Extract the [x, y] coordinate from the center of the cell holding the provided text.  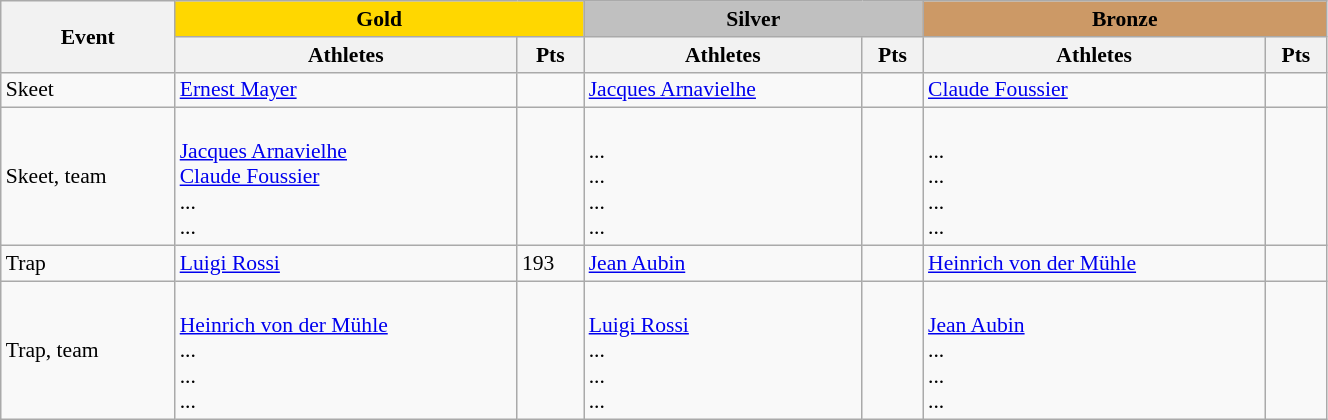
Event [88, 36]
Ernest Mayer [346, 90]
Jacques ArnavielheClaude Foussier...... [346, 177]
193 [550, 264]
Luigi Rossi......... [723, 350]
Silver [754, 19]
Claude Foussier [1094, 90]
Heinrich von der Mühle......... [346, 350]
Trap [88, 264]
Skeet, team [88, 177]
Luigi Rossi [346, 264]
Jean Aubin [723, 264]
Gold [380, 19]
Skeet [88, 90]
Heinrich von der Mühle [1094, 264]
Bronze [1124, 19]
Jean Aubin......... [1094, 350]
Jacques Arnavielhe [723, 90]
Trap, team [88, 350]
